Provide the [x, y] coordinate of the cell's center where the given text is located.  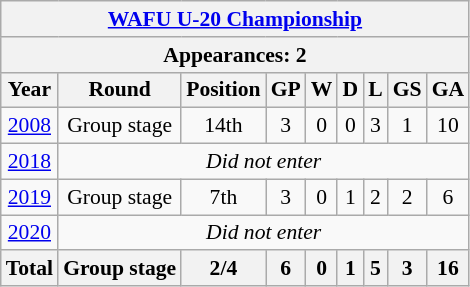
2019 [30, 197]
GA [448, 90]
Total [30, 269]
2008 [30, 126]
GP [286, 90]
7th [223, 197]
WAFU U-20 Championship [235, 19]
W [322, 90]
Appearances: 2 [235, 55]
14th [223, 126]
2020 [30, 233]
Round [120, 90]
Position [223, 90]
10 [448, 126]
16 [448, 269]
Year [30, 90]
2/4 [223, 269]
5 [376, 269]
GS [408, 90]
L [376, 90]
2018 [30, 162]
D [350, 90]
